Scan for the cell matching the given text and deliver its [X, Y] coordinate at center. 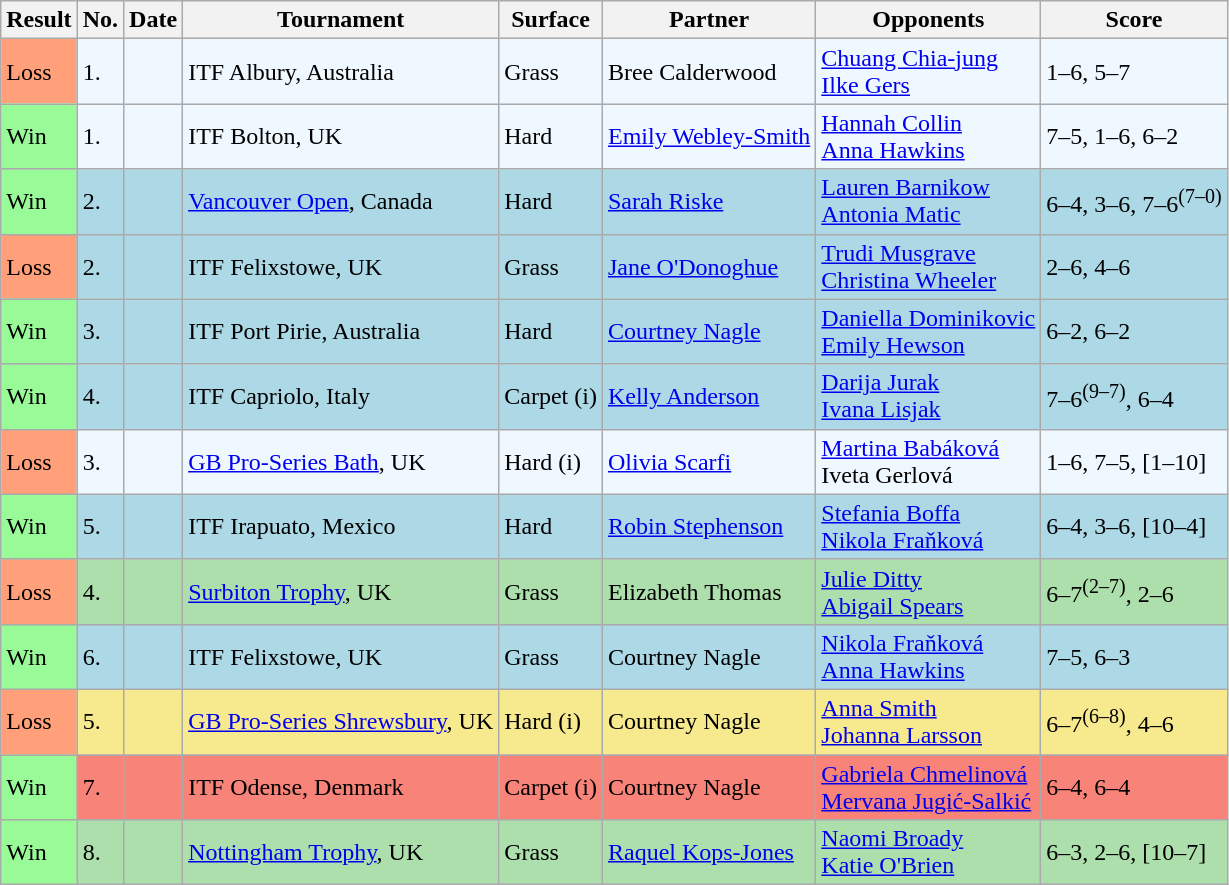
Opponents [928, 20]
1–6, 5–7 [1134, 72]
6–4, 3–6, [10–4] [1134, 526]
Martina Babáková Iveta Gerlová [928, 462]
7. [100, 786]
Stefania Boffa Nikola Fraňková [928, 526]
ITF Odense, Denmark [341, 786]
Bree Calderwood [708, 72]
8. [100, 852]
Elizabeth Thomas [708, 592]
Vancouver Open, Canada [341, 202]
Naomi Broady Katie O'Brien [928, 852]
ITF Irapuato, Mexico [341, 526]
Date [154, 20]
Olivia Scarfi [708, 462]
Daniella Dominikovic Emily Hewson [928, 332]
Darija Jurak Ivana Lisjak [928, 396]
Nottingham Trophy, UK [341, 852]
GB Pro-Series Bath, UK [341, 462]
ITF Bolton, UK [341, 136]
Partner [708, 20]
Robin Stephenson [708, 526]
2–6, 4–6 [1134, 266]
Jane O'Donoghue [708, 266]
6–4, 3–6, 7–6(7–0) [1134, 202]
7–6(9–7), 6–4 [1134, 396]
6–7(2–7), 2–6 [1134, 592]
1–6, 7–5, [1–10] [1134, 462]
Result [39, 20]
Anna Smith Johanna Larsson [928, 722]
ITF Albury, Australia [341, 72]
Chuang Chia-jung Ilke Gers [928, 72]
GB Pro-Series Shrewsbury, UK [341, 722]
ITF Capriolo, Italy [341, 396]
Surface [551, 20]
Score [1134, 20]
7–5, 6–3 [1134, 656]
Sarah Riske [708, 202]
Raquel Kops-Jones [708, 852]
No. [100, 20]
6. [100, 656]
Surbiton Trophy, UK [341, 592]
ITF Port Pirie, Australia [341, 332]
Emily Webley-Smith [708, 136]
Hannah Collin Anna Hawkins [928, 136]
6–2, 6–2 [1134, 332]
7–5, 1–6, 6–2 [1134, 136]
6–4, 6–4 [1134, 786]
Kelly Anderson [708, 396]
Nikola Fraňková Anna Hawkins [928, 656]
6–7(6–8), 4–6 [1134, 722]
Julie Ditty Abigail Spears [928, 592]
Tournament [341, 20]
Lauren Barnikow Antonia Matic [928, 202]
6–3, 2–6, [10–7] [1134, 852]
Trudi Musgrave Christina Wheeler [928, 266]
Gabriela Chmelinová Mervana Jugić-Salkić [928, 786]
